Return the (X, Y) coordinate for the center point of the cell that contains the specified text.  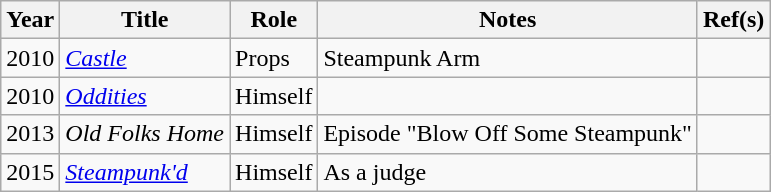
Notes (508, 20)
Title (145, 20)
Oddities (145, 96)
Episode "Blow Off Some Steampunk" (508, 134)
Steampunk Arm (508, 58)
Steampunk'd (145, 172)
2015 (30, 172)
As a judge (508, 172)
Role (274, 20)
2013 (30, 134)
Castle (145, 58)
Year (30, 20)
Props (274, 58)
Old Folks Home (145, 134)
Ref(s) (733, 20)
